Provide the (x, y) coordinate of the cell's center where the given text is located.  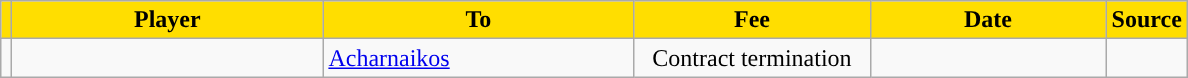
Date (988, 20)
Fee (752, 20)
Contract termination (752, 58)
To (478, 20)
Acharnaikos (478, 58)
Player (168, 20)
Source (1146, 20)
